Identify which cell holds the provided text, then report its [x, y] central coordinate. 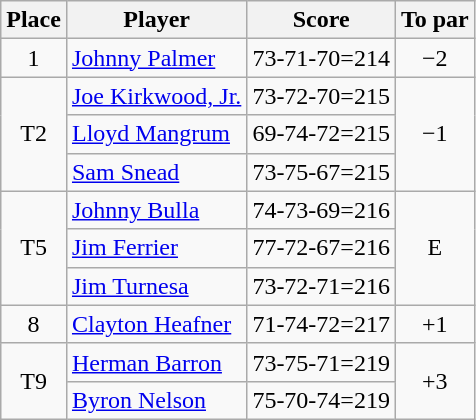
74-73-69=216 [322, 210]
−2 [434, 58]
Clayton Heafner [156, 324]
To par [434, 20]
+1 [434, 324]
Johnny Bulla [156, 210]
73-71-70=214 [322, 58]
73-72-71=216 [322, 286]
Lloyd Mangrum [156, 134]
Player [156, 20]
69-74-72=215 [322, 134]
T5 [34, 248]
73-75-71=219 [322, 362]
8 [34, 324]
Herman Barron [156, 362]
T9 [34, 381]
71-74-72=217 [322, 324]
E [434, 248]
Joe Kirkwood, Jr. [156, 96]
75-70-74=219 [322, 400]
73-72-70=215 [322, 96]
+3 [434, 381]
73-75-67=215 [322, 172]
Score [322, 20]
Jim Turnesa [156, 286]
Sam Snead [156, 172]
77-72-67=216 [322, 248]
1 [34, 58]
Byron Nelson [156, 400]
Jim Ferrier [156, 248]
−1 [434, 134]
Place [34, 20]
T2 [34, 134]
Johnny Palmer [156, 58]
